Identify which cell holds the provided text, then report its (X, Y) central coordinate. 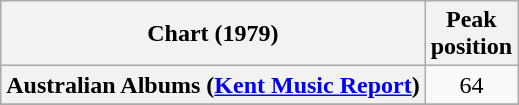
64 (471, 85)
Peakposition (471, 34)
Chart (1979) (213, 34)
Australian Albums (Kent Music Report) (213, 85)
